Find where the given text appears and provide that cell's center as (X, Y) coordinate. 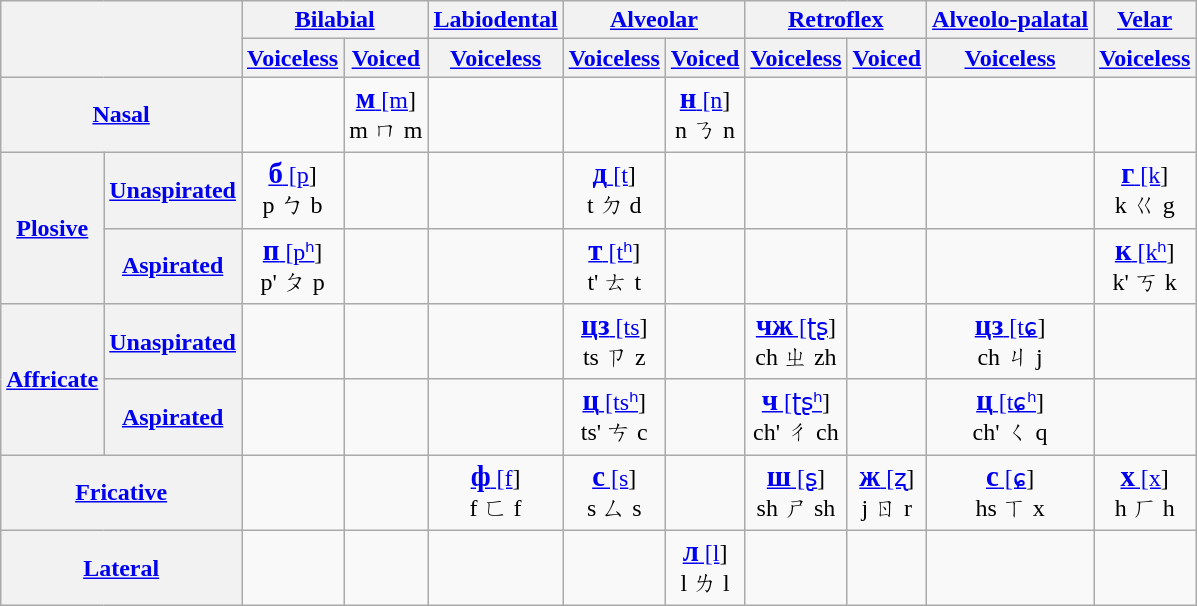
г [k]k ㄍ g (1145, 190)
д [t]t ㄉ d (614, 190)
Alveolar (654, 20)
Bilabial (336, 20)
Labiodental (496, 20)
с [ɕ]hs ㄒ x (1010, 493)
Alveolo-palatal (1010, 20)
ч [ʈʂʰ]ch' ㄔ ch (796, 417)
с [s]s ㄙ s (614, 493)
Nasal (122, 115)
ж [ʐ]j ㄖ r (887, 493)
т [tʰ]t' ㄊ t (614, 266)
л [l]l ㄌ l (705, 568)
Fricative (122, 493)
цз [tɕ]ch ㄐ j (1010, 342)
ц [tɕʰ]ch' ㄑ q (1010, 417)
ц [tsʰ]ts' ㄘ c (614, 417)
к [kʰ]k' ㄎ k (1145, 266)
п [pʰ]p' ㄆ p (293, 266)
ш [ʂ]sh ㄕ sh (796, 493)
Retroflex (836, 20)
ф [f]f ㄈ f (496, 493)
м [m]m ㄇ m (386, 115)
н [n]n ㄋ n (705, 115)
Velar (1145, 20)
х [x]h ㄏ h (1145, 493)
Lateral (122, 568)
Plosive (52, 228)
цз [ts]ts ㄗ z (614, 342)
б [p]p ㄅ b (293, 190)
чж [ʈʂ]ch ㄓ zh (796, 342)
Affricate (52, 380)
